Capture the cell that displays the provided text and extract its [X, Y] central coordinate. 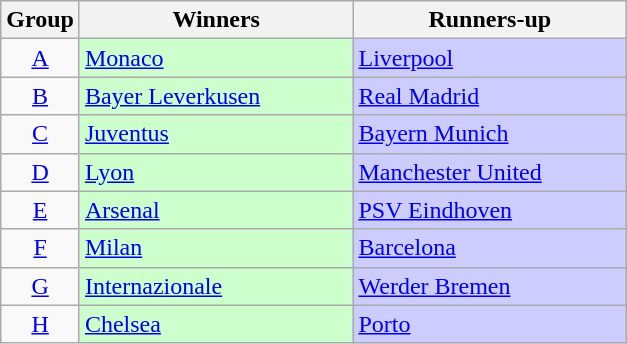
Werder Bremen [490, 286]
A [40, 58]
Winners [216, 20]
Chelsea [216, 324]
F [40, 248]
Liverpool [490, 58]
E [40, 210]
Juventus [216, 134]
Arsenal [216, 210]
Bayer Leverkusen [216, 96]
Milan [216, 248]
Group [40, 20]
Manchester United [490, 172]
D [40, 172]
Barcelona [490, 248]
PSV Eindhoven [490, 210]
B [40, 96]
Porto [490, 324]
Bayern Munich [490, 134]
Monaco [216, 58]
Lyon [216, 172]
Runners-up [490, 20]
C [40, 134]
Real Madrid [490, 96]
Internazionale [216, 286]
H [40, 324]
G [40, 286]
